Return [X, Y] of the center of cell containing provided text 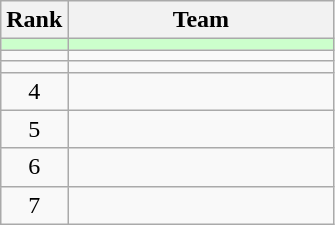
Team [201, 20]
5 [34, 129]
4 [34, 91]
6 [34, 167]
Rank [34, 20]
7 [34, 205]
